Output the [X, Y] coordinate of the center of the cell containing the given text.  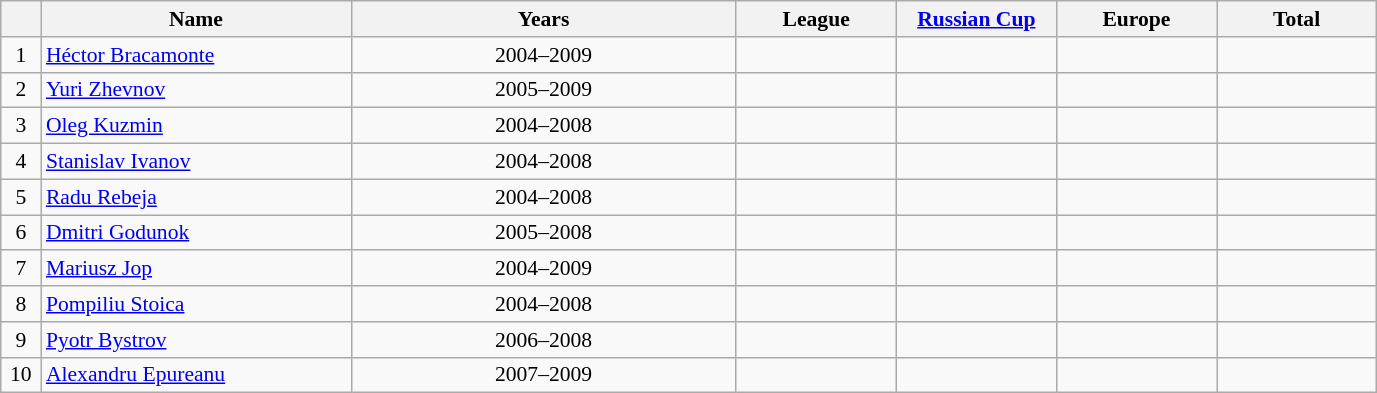
Pompiliu Stoica [196, 304]
2005–2008 [544, 233]
Europe [1136, 19]
4 [21, 162]
Russian Cup [976, 19]
Name [196, 19]
8 [21, 304]
Years [544, 19]
Yuri Zhevnov [196, 90]
2 [21, 90]
Mariusz Jop [196, 269]
Oleg Kuzmin [196, 126]
Stanislav Ivanov [196, 162]
10 [21, 375]
Alexandru Epureanu [196, 375]
3 [21, 126]
7 [21, 269]
Dmitri Godunok [196, 233]
2005–2009 [544, 90]
Radu Rebeja [196, 197]
2007–2009 [544, 375]
Pyotr Bystrov [196, 340]
Héctor Bracamonte [196, 55]
1 [21, 55]
League [816, 19]
5 [21, 197]
2006–2008 [544, 340]
6 [21, 233]
9 [21, 340]
Total [1296, 19]
